Detect which cell encompasses the target text, then output its (X, Y) center coordinate. 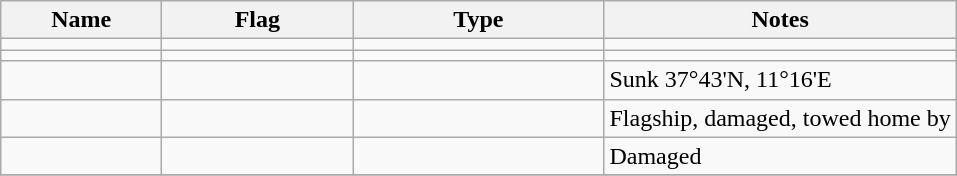
Type (478, 20)
Sunk 37°43'N, 11°16'E (780, 80)
Name (82, 20)
Flagship, damaged, towed home by (780, 118)
Damaged (780, 156)
Notes (780, 20)
Flag (258, 20)
